Detect which cell encompasses the target text, then output its [x, y] center coordinate. 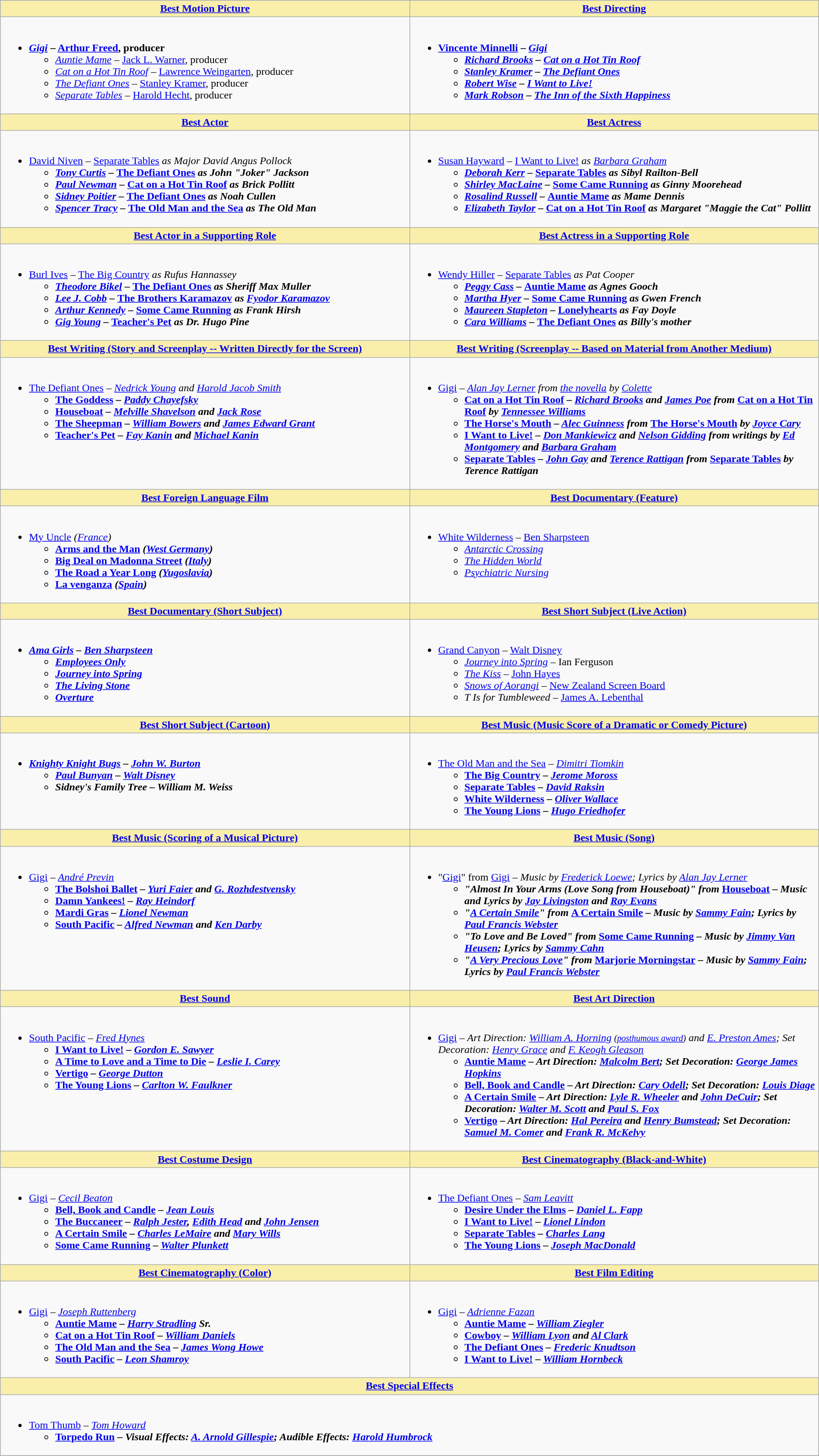
Best Film Editing [614, 1273]
Tom Thumb – Tom HowardTorpedo Run – Visual Effects: A. Arnold Gillespie; Audible Effects: Harold Humbrock [409, 1425]
Best Directing [614, 9]
Best Documentary (Short Subject) [205, 611]
Best Writing (Story and Screenplay -- Written Directly for the Screen) [205, 349]
Best Music (Scoring of a Musical Picture) [205, 838]
Best Short Subject (Cartoon) [205, 724]
Best Short Subject (Live Action) [614, 611]
Best Documentary (Feature) [614, 498]
Best Cinematography (Color) [205, 1273]
Best Actress in a Supporting Role [614, 235]
Best Music (Song) [614, 838]
Best Actor in a Supporting Role [205, 235]
Best Special Effects [409, 1386]
Best Motion Picture [205, 9]
Best Art Direction [614, 999]
Best Actor [205, 122]
Best Writing (Screenplay -- Based on Material from Another Medium) [614, 349]
Knighty Knight Bugs – John W. BurtonPaul Bunyan – Walt DisneySidney's Family Tree – William M. Weiss [205, 782]
Best Actress [614, 122]
Best Sound [205, 999]
Best Costume Design [205, 1159]
Best Foreign Language Film [205, 498]
My Uncle (France)Arms and the Man (West Germany)Big Deal on Madonna Street (Italy)The Road a Year Long (Yugoslavia)La venganza (Spain) [205, 554]
Ama Girls – Ben SharpsteenEmployees OnlyJourney into SpringThe Living StoneOverture [205, 668]
Best Cinematography (Black-and-White) [614, 1159]
Best Music (Music Score of a Dramatic or Comedy Picture) [614, 724]
White Wilderness – Ben SharpsteenAntarctic CrossingThe Hidden WorldPsychiatric Nursing [614, 554]
